Identify which cell holds the provided text, then report its (x, y) central coordinate. 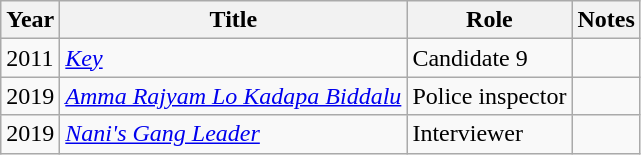
2011 (30, 58)
Amma Rajyam Lo Kadapa Biddalu (234, 96)
Key (234, 58)
Title (234, 20)
Interviewer (490, 134)
Role (490, 20)
Year (30, 20)
Police inspector (490, 96)
Nani's Gang Leader (234, 134)
Candidate 9 (490, 58)
Notes (606, 20)
